Pinpoint the cell where the given text exists, returning its (X, Y) midpoint coordinate. 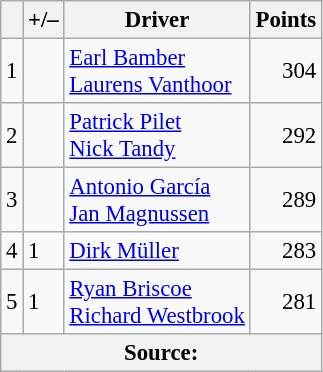
289 (286, 200)
Antonio García Jan Magnussen (157, 200)
292 (286, 136)
Source: (162, 353)
5 (12, 302)
Ryan Briscoe Richard Westbrook (157, 302)
304 (286, 72)
+/– (44, 20)
3 (12, 200)
Earl Bamber Laurens Vanthoor (157, 72)
Points (286, 20)
4 (12, 251)
Patrick Pilet Nick Tandy (157, 136)
2 (12, 136)
Driver (157, 20)
283 (286, 251)
281 (286, 302)
Dirk Müller (157, 251)
